Output the (X, Y) coordinate of the center of the cell containing the given text.  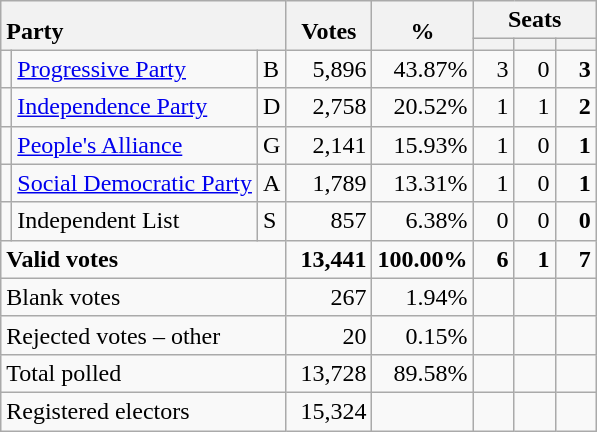
43.87% (422, 69)
13.31% (422, 183)
7 (576, 259)
1.94% (422, 297)
20 (329, 335)
13,441 (329, 259)
S (271, 221)
15,324 (329, 411)
267 (329, 297)
Votes (329, 26)
6 (494, 259)
1,789 (329, 183)
Party (144, 26)
89.58% (422, 373)
Social Democratic Party (135, 183)
15.93% (422, 145)
13,728 (329, 373)
2,141 (329, 145)
D (271, 107)
Total polled (144, 373)
6.38% (422, 221)
A (271, 183)
Independence Party (135, 107)
B (271, 69)
Valid votes (144, 259)
857 (329, 221)
% (422, 26)
Progressive Party (135, 69)
G (271, 145)
Independent List (135, 221)
Rejected votes – other (144, 335)
100.00% (422, 259)
People's Alliance (135, 145)
20.52% (422, 107)
Seats (534, 20)
5,896 (329, 69)
2,758 (329, 107)
2 (576, 107)
Registered electors (144, 411)
Blank votes (144, 297)
0.15% (422, 335)
